Scan for the cell matching the given text and deliver its [X, Y] coordinate at center. 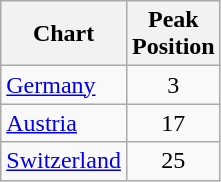
3 [173, 85]
17 [173, 123]
Switzerland [64, 161]
25 [173, 161]
Chart [64, 34]
Austria [64, 123]
Germany [64, 85]
PeakPosition [173, 34]
